From the cell containing the given text, extract its center point as [x, y] coordinate. 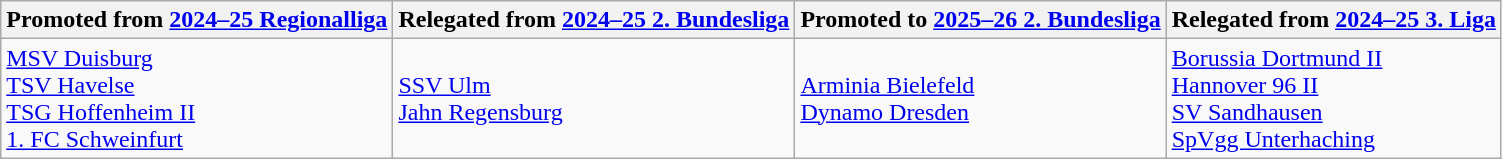
Promoted from 2024–25 Regionalliga [197, 20]
Relegated from 2024–25 3. Liga [1334, 20]
Arminia BielefeldDynamo Dresden [980, 98]
Borussia Dortmund IIHannover 96 IISV SandhausenSpVgg Unterhaching [1334, 98]
Relegated from 2024–25 2. Bundesliga [594, 20]
Promoted to 2025–26 2. Bundesliga [980, 20]
MSV DuisburgTSV HavelseTSG Hoffenheim II1. FC Schweinfurt [197, 98]
SSV UlmJahn Regensburg [594, 98]
